Output the (X, Y) coordinate of the center of the cell containing the given text.  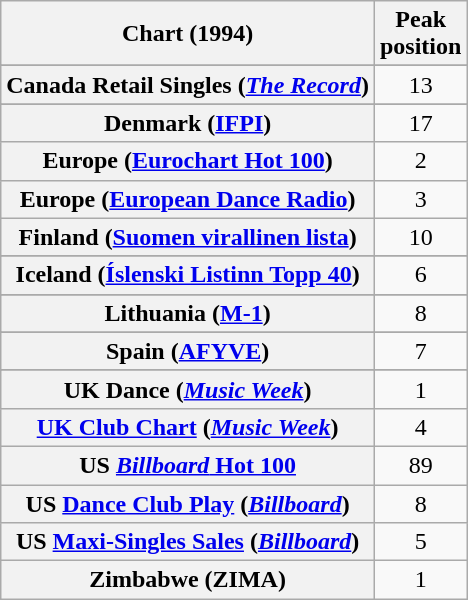
10 (420, 237)
US Dance Club Play (Billboard) (188, 503)
4 (420, 427)
Finland (Suomen virallinen lista) (188, 237)
US Billboard Hot 100 (188, 465)
Lithuania (M-1) (188, 313)
Zimbabwe (ZIMA) (188, 580)
7 (420, 351)
Iceland (Íslenski Listinn Topp 40) (188, 275)
Peakposition (420, 34)
5 (420, 542)
UK Dance (Music Week) (188, 389)
17 (420, 123)
Chart (1994) (188, 34)
UK Club Chart (Music Week) (188, 427)
Canada Retail Singles (The Record) (188, 85)
89 (420, 465)
13 (420, 85)
3 (420, 199)
6 (420, 275)
Denmark (IFPI) (188, 123)
Europe (Eurochart Hot 100) (188, 161)
Spain (AFYVE) (188, 351)
2 (420, 161)
Europe (European Dance Radio) (188, 199)
US Maxi-Singles Sales (Billboard) (188, 542)
